Scan for the cell matching the given text and deliver its [x, y] coordinate at center. 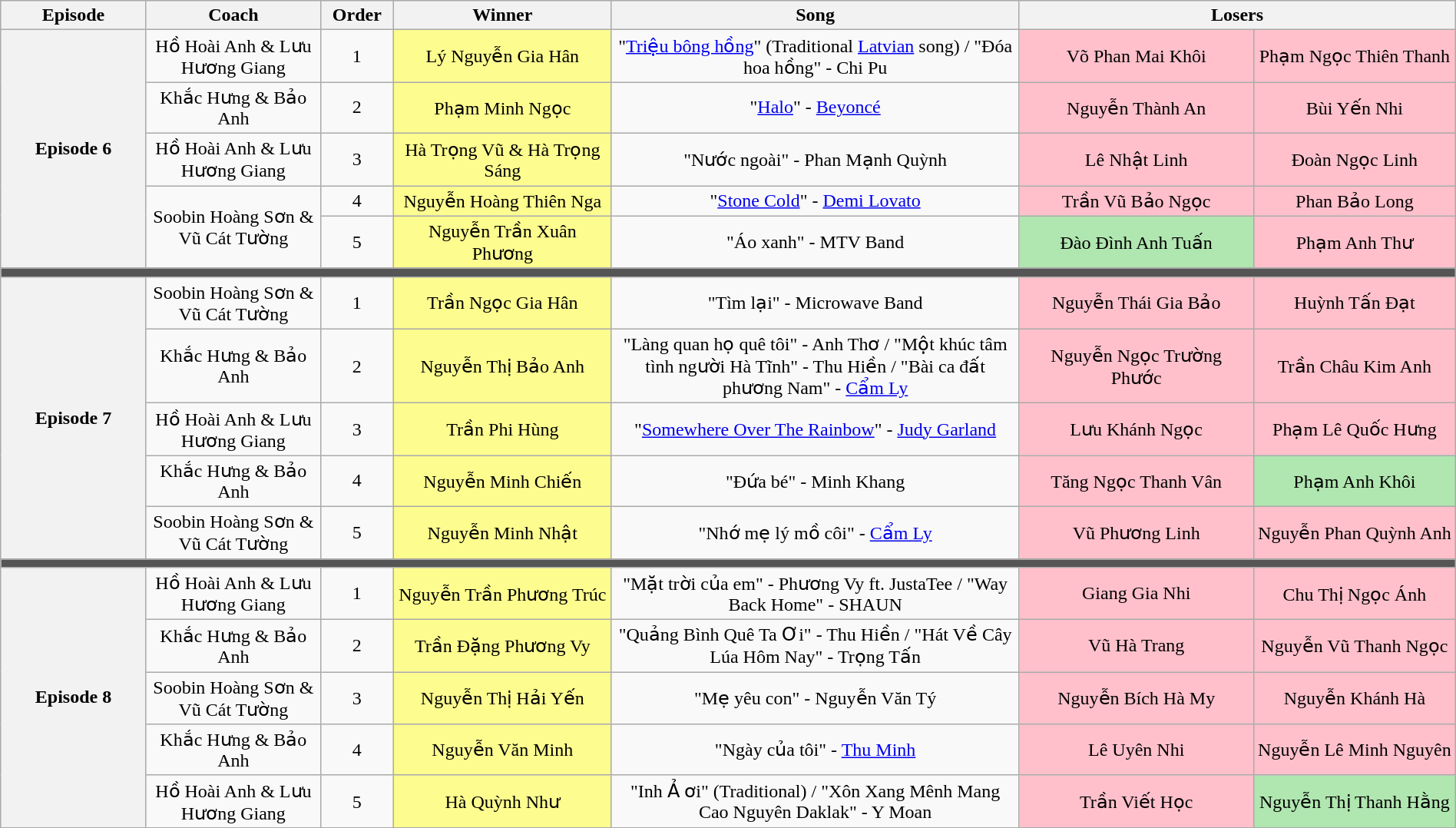
Nguyễn Minh Chiến [502, 481]
Huỳnh Tấn Đạt [1355, 303]
Lưu Khánh Ngọc [1137, 429]
Song [815, 15]
"Stone Cold" - Demi Lovato [815, 201]
Phạm Lê Quốc Hưng [1355, 429]
Phạm Anh Khôi [1355, 481]
Order [358, 15]
"Đứa bé" - Minh Khang [815, 481]
Winner [502, 15]
"Tìm lại" - Microwave Band [815, 303]
Tăng Ngọc Thanh Vân [1137, 481]
Episode 6 [74, 149]
Phan Bảo Long [1355, 201]
Phạm Anh Thư [1355, 242]
Hà Quỳnh Như [502, 801]
Nguyễn Trần Phương Trúc [502, 594]
"Somewhere Over The Rainbow" - Judy Garland [815, 429]
Bùi Yến Nhi [1355, 108]
Trần Đặng Phương Vy [502, 646]
Nguyễn Vũ Thanh Ngọc [1355, 646]
"Nước ngoài" - Phan Mạnh Quỳnh [815, 159]
Nguyễn Phan Quỳnh Anh [1355, 532]
Episode 7 [74, 418]
"Áo xanh" - MTV Band [815, 242]
"Mặt trời của em" - Phương Vy ft. JustaTee / "Way Back Home" - SHAUN [815, 594]
Đoàn Ngọc Linh [1355, 159]
Nguyễn Thành An [1137, 108]
"Quảng Bình Quê Ta Ơi" - Thu Hiền / "Hát Về Cây Lúa Hôm Nay" - Trọng Tấn [815, 646]
Nguyễn Khánh Hà [1355, 698]
Trần Vũ Bảo Ngọc [1137, 201]
"Nhớ mẹ lý mồ côi" - Cẩm Ly [815, 532]
Coach [233, 15]
"Halo" - Beyoncé [815, 108]
Vũ Phương Linh [1137, 532]
Nguyễn Thị Thanh Hằng [1355, 801]
Trần Ngọc Gia Hân [502, 303]
Phạm Minh Ngọc [502, 108]
Nguyễn Lê Minh Nguyên [1355, 750]
Nguyễn Văn Minh [502, 750]
"Inh Ả ơi" (Traditional) / "Xôn Xang Mênh Mang Cao Nguyên Daklak" - Y Moan [815, 801]
Trần Phi Hùng [502, 429]
Chu Thị Ngọc Ánh [1355, 594]
Nguyễn Thị Bảo Anh [502, 366]
Nguyễn Ngọc Trường Phước [1137, 366]
Episode 8 [74, 697]
Đào Đình Anh Tuấn [1137, 242]
Nguyễn Thái Gia Bảo [1137, 303]
"Mẹ yêu con" - Nguyễn Văn Tý [815, 698]
Phạm Ngọc Thiên Thanh [1355, 56]
Hà Trọng Vũ & Hà Trọng Sáng [502, 159]
Trần Châu Kim Anh [1355, 366]
Lý Nguyễn Gia Hân [502, 56]
"Làng quan họ quê tôi" - Anh Thơ / "Một khúc tâm tình người Hà Tĩnh" - Thu Hiền / "Bài ca đất phương Nam" - Cẩm Ly [815, 366]
Nguyễn Hoàng Thiên Nga [502, 201]
Võ Phan Mai Khôi [1137, 56]
Vũ Hà Trang [1137, 646]
Lê Uyên Nhi [1137, 750]
Nguyễn Bích Hà My [1137, 698]
Nguyễn Trần Xuân Phương [502, 242]
Nguyễn Thị Hải Yến [502, 698]
Nguyễn Minh Nhật [502, 532]
"Ngày của tôi" - Thu Minh [815, 750]
Trần Viết Học [1137, 801]
Giang Gia Nhi [1137, 594]
"Triệu bông hồng" (Traditional Latvian song) / "Đóa hoa hồng" - Chi Pu [815, 56]
Losers [1237, 15]
Lê Nhật Linh [1137, 159]
Episode [74, 15]
